Identify which cell holds the provided text, then report its (x, y) central coordinate. 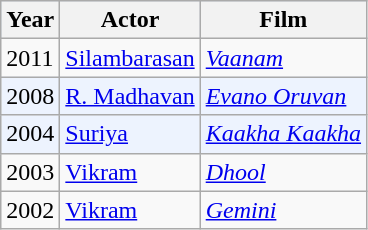
Dhool (283, 172)
2004 (30, 134)
2011 (30, 58)
2002 (30, 210)
R. Madhavan (130, 96)
Suriya (130, 134)
2008 (30, 96)
Actor (130, 20)
Kaakha Kaakha (283, 134)
Film (283, 20)
Year (30, 20)
Evano Oruvan (283, 96)
Silambarasan (130, 58)
Gemini (283, 210)
Vaanam (283, 58)
2003 (30, 172)
